Return the [x, y] coordinate for the center point of the cell that contains the specified text.  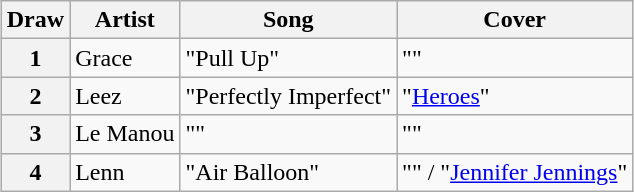
Song [288, 20]
Grace [125, 58]
Draw [35, 20]
2 [35, 96]
Cover [515, 20]
"Perfectly Imperfect" [288, 96]
"" / "Jennifer Jennings" [515, 172]
1 [35, 58]
Artist [125, 20]
Lenn [125, 172]
"Pull Up" [288, 58]
3 [35, 134]
Le Manou [125, 134]
4 [35, 172]
"Heroes" [515, 96]
"Air Balloon" [288, 172]
Leez [125, 96]
